Extract the (X, Y) coordinate from the center of the cell holding the provided text.  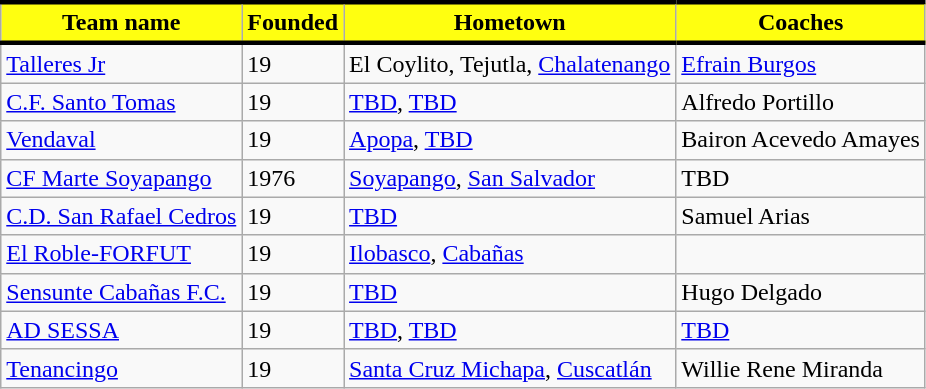
Hometown (510, 22)
Hugo Delgado (801, 292)
Coaches (801, 22)
Founded (293, 22)
AD SESSA (122, 330)
Tenancingo (122, 368)
C.D. San Rafael Cedros (122, 216)
Ilobasco, Cabañas (510, 254)
Willie Rene Miranda (801, 368)
Team name (122, 22)
Apopa, TBD (510, 140)
Santa Cruz Michapa, Cuscatlán (510, 368)
C.F. Santo Tomas (122, 102)
Soyapango, San Salvador (510, 178)
Sensunte Cabañas F.C. (122, 292)
El Roble-FORFUT (122, 254)
1976 (293, 178)
CF Marte Soyapango (122, 178)
Talleres Jr (122, 63)
Bairon Acevedo Amayes (801, 140)
Efrain Burgos (801, 63)
El Coylito, Tejutla, Chalatenango (510, 63)
Samuel Arias (801, 216)
Vendaval (122, 140)
Alfredo Portillo (801, 102)
